Return (x, y) of the center of cell containing provided text 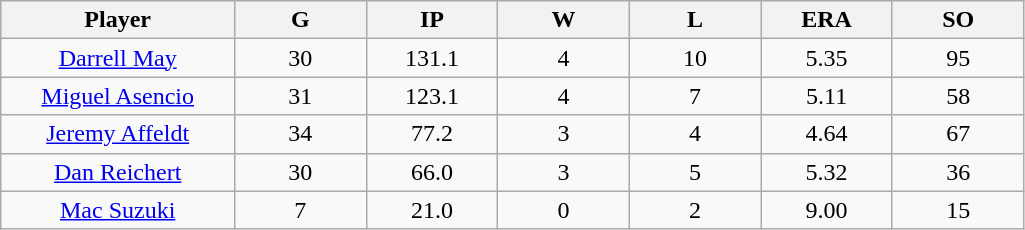
10 (695, 58)
123.1 (432, 96)
77.2 (432, 134)
9.00 (827, 210)
Dan Reichert (118, 172)
Darrell May (118, 58)
21.0 (432, 210)
95 (958, 58)
Player (118, 20)
67 (958, 134)
5.35 (827, 58)
34 (301, 134)
G (301, 20)
W (564, 20)
Miguel Asencio (118, 96)
Mac Suzuki (118, 210)
SO (958, 20)
2 (695, 210)
5 (695, 172)
Jeremy Affeldt (118, 134)
5.32 (827, 172)
IP (432, 20)
L (695, 20)
36 (958, 172)
66.0 (432, 172)
5.11 (827, 96)
15 (958, 210)
31 (301, 96)
ERA (827, 20)
131.1 (432, 58)
0 (564, 210)
58 (958, 96)
4.64 (827, 134)
